Capture the cell that displays the provided text and extract its (x, y) central coordinate. 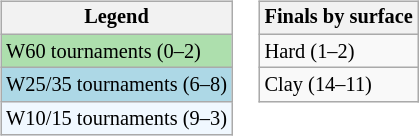
Legend (116, 18)
W25/35 tournaments (6–8) (116, 85)
Clay (14–11) (339, 85)
Hard (1–2) (339, 51)
Finals by surface (339, 18)
W60 tournaments (0–2) (116, 51)
W10/15 tournaments (9–3) (116, 119)
